Capture the cell that displays the provided text and extract its (x, y) central coordinate. 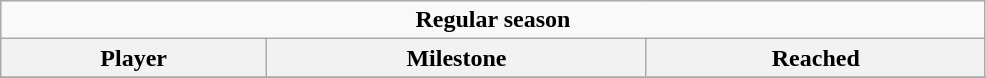
Player (134, 58)
Regular season (493, 20)
Milestone (457, 58)
Reached (816, 58)
